Return (x, y) of the center of cell containing provided text 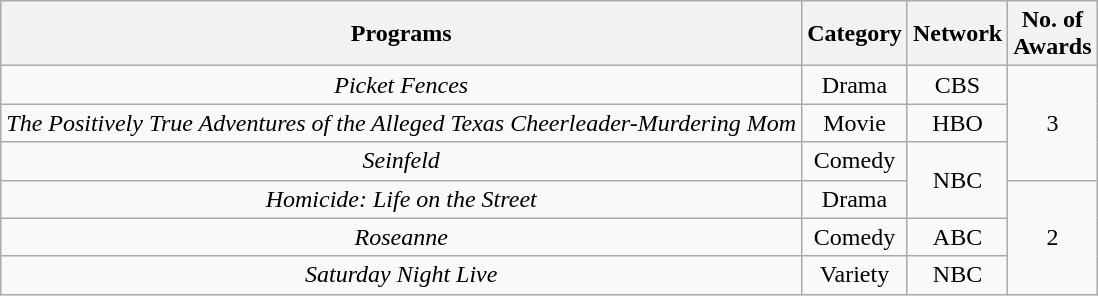
Homicide: Life on the Street (402, 199)
Variety (855, 275)
Saturday Night Live (402, 275)
CBS (957, 85)
HBO (957, 123)
3 (1052, 123)
Category (855, 34)
2 (1052, 237)
Movie (855, 123)
Picket Fences (402, 85)
Roseanne (402, 237)
Seinfeld (402, 161)
Programs (402, 34)
The Positively True Adventures of the Alleged Texas Cheerleader-Murdering Mom (402, 123)
No. ofAwards (1052, 34)
ABC (957, 237)
Network (957, 34)
